Locate the cell with the specified text and output its [X, Y] center coordinate. 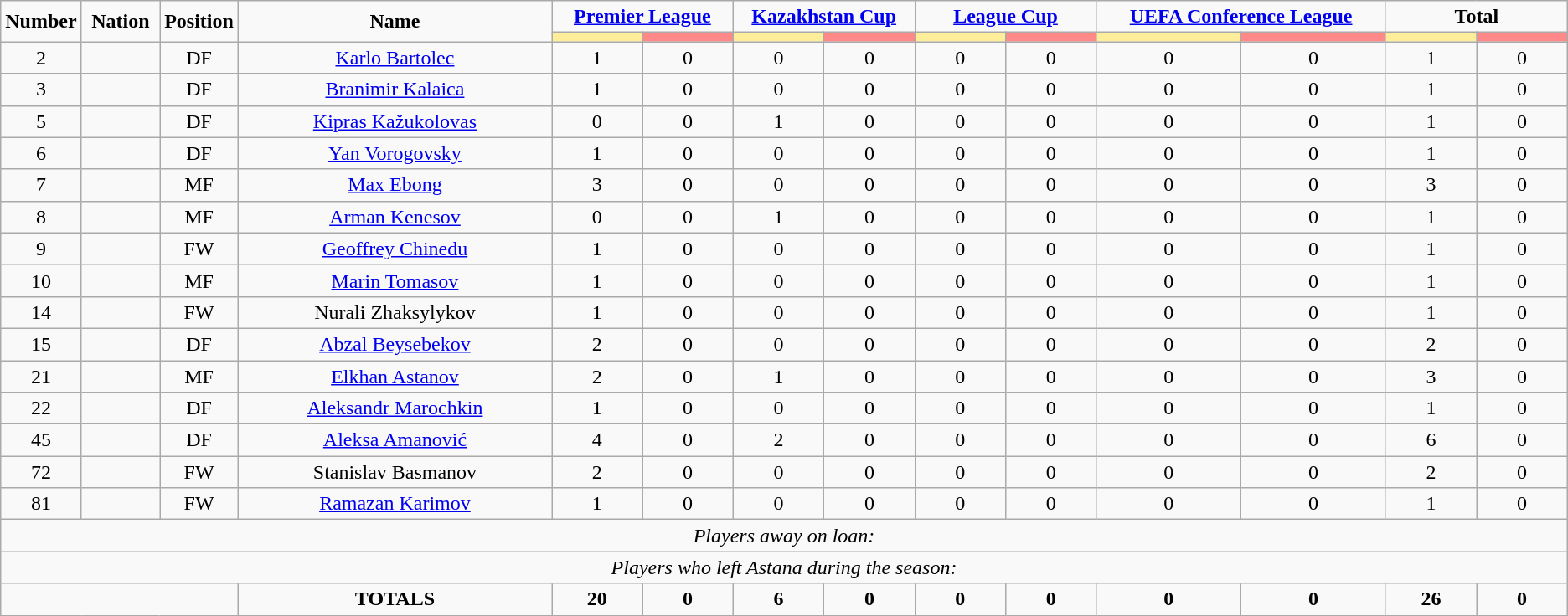
81 [41, 504]
7 [41, 185]
Yan Vorogovsky [395, 153]
UEFA Conference League [1241, 17]
8 [41, 217]
5 [41, 121]
Kipras Kažukolovas [395, 121]
Name [395, 22]
4 [596, 440]
Premier League [642, 17]
Geoffrey Chinedu [395, 249]
Abzal Beysebekov [395, 344]
72 [41, 472]
20 [596, 599]
Stanislav Basmanov [395, 472]
15 [41, 344]
Total [1476, 17]
Ramazan Karimov [395, 504]
League Cup [1005, 17]
Karlo Bartolec [395, 58]
Arman Kenesov [395, 217]
9 [41, 249]
Nation [121, 22]
Aleksa Amanović [395, 440]
Kazakhstan Cup [824, 17]
10 [41, 280]
26 [1431, 599]
21 [41, 376]
Elkhan Astanov [395, 376]
Players who left Astana during the season: [784, 567]
Number [41, 22]
Position [199, 22]
Players away on loan: [784, 536]
Marin Tomasov [395, 280]
22 [41, 408]
Branimir Kalaica [395, 90]
45 [41, 440]
TOTALS [395, 599]
Aleksandr Marochkin [395, 408]
14 [41, 312]
Max Ebong [395, 185]
Nurali Zhaksylykov [395, 312]
